From the cell containing the given text, extract its center point as (X, Y) coordinate. 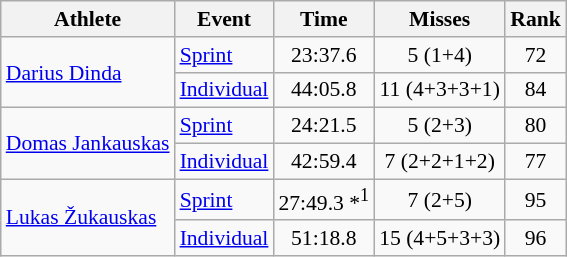
Darius Dinda (88, 72)
80 (536, 126)
23:37.6 (324, 55)
Lukas Žukauskas (88, 218)
77 (536, 162)
5 (2+3) (440, 126)
7 (2+5) (440, 200)
84 (536, 90)
72 (536, 55)
27:49.3 *1 (324, 200)
11 (4+3+3+1) (440, 90)
51:18.8 (324, 239)
95 (536, 200)
24:21.5 (324, 126)
Athlete (88, 19)
Time (324, 19)
44:05.8 (324, 90)
7 (2+2+1+2) (440, 162)
Event (224, 19)
5 (1+4) (440, 55)
15 (4+5+3+3) (440, 239)
42:59.4 (324, 162)
Rank (536, 19)
Domas Jankauskas (88, 144)
Misses (440, 19)
96 (536, 239)
